Identify which cell holds the provided text, then report its (X, Y) central coordinate. 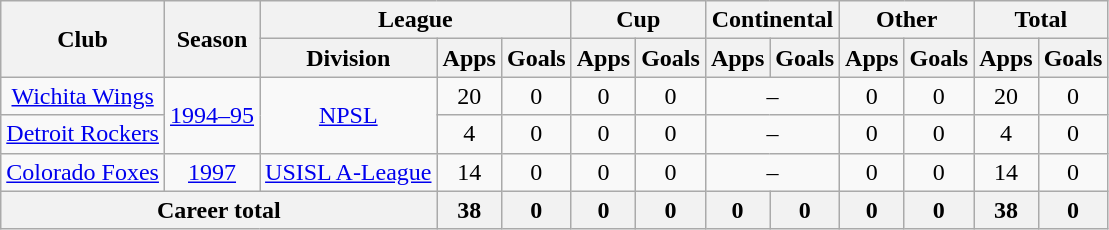
Total (1041, 20)
Career total (219, 210)
Division (348, 58)
1994–95 (212, 115)
Detroit Rockers (83, 134)
Other (907, 20)
Colorado Foxes (83, 172)
NPSL (348, 115)
Wichita Wings (83, 96)
1997 (212, 172)
Season (212, 39)
Continental (772, 20)
Club (83, 39)
Cup (638, 20)
USISL A-League (348, 172)
League (416, 20)
